Identify which cell holds the provided text, then report its [X, Y] central coordinate. 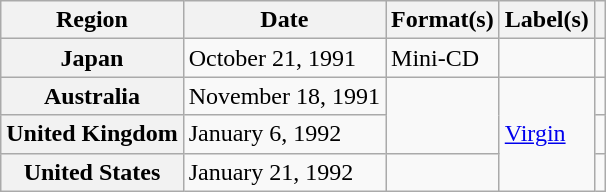
Mini-CD [443, 58]
United States [92, 172]
Region [92, 20]
Japan [92, 58]
January 6, 1992 [284, 134]
Format(s) [443, 20]
January 21, 1992 [284, 172]
November 18, 1991 [284, 96]
Virgin [546, 134]
October 21, 1991 [284, 58]
Australia [92, 96]
United Kingdom [92, 134]
Label(s) [546, 20]
Date [284, 20]
